Output the (X, Y) coordinate of the center of the cell containing the given text.  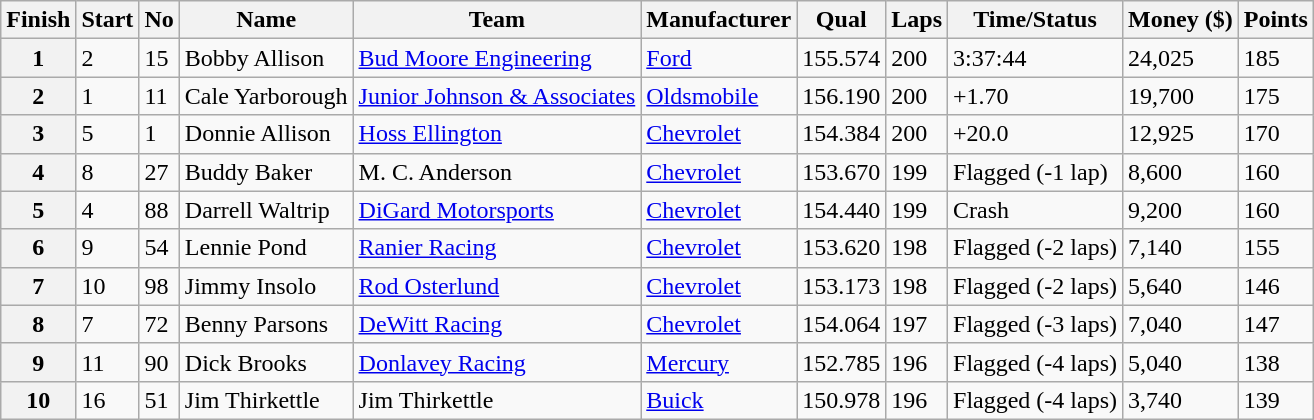
Cale Yarborough (266, 96)
147 (1276, 324)
Donlavey Racing (497, 362)
Qual (842, 20)
Time/Status (1036, 20)
Dick Brooks (266, 362)
16 (108, 400)
154.384 (842, 134)
185 (1276, 58)
Ford (719, 58)
156.190 (842, 96)
Lennie Pond (266, 248)
Darrell Waltrip (266, 210)
153.670 (842, 172)
155 (1276, 248)
154.440 (842, 210)
Jimmy Insolo (266, 286)
Donnie Allison (266, 134)
Flagged (-1 lap) (1036, 172)
12,925 (1181, 134)
+20.0 (1036, 134)
9,200 (1181, 210)
+1.70 (1036, 96)
19,700 (1181, 96)
3:37:44 (1036, 58)
153.620 (842, 248)
Rod Osterlund (497, 286)
5,040 (1181, 362)
88 (159, 210)
Buick (719, 400)
Mercury (719, 362)
54 (159, 248)
175 (1276, 96)
DiGard Motorsports (497, 210)
51 (159, 400)
Manufacturer (719, 20)
Flagged (-3 laps) (1036, 324)
138 (1276, 362)
90 (159, 362)
3 (38, 134)
98 (159, 286)
Oldsmobile (719, 96)
6 (38, 248)
5,640 (1181, 286)
Money ($) (1181, 20)
Crash (1036, 210)
Benny Parsons (266, 324)
Start (108, 20)
Bud Moore Engineering (497, 58)
15 (159, 58)
3,740 (1181, 400)
154.064 (842, 324)
Buddy Baker (266, 172)
Name (266, 20)
170 (1276, 134)
Hoss Ellington (497, 134)
197 (917, 324)
DeWitt Racing (497, 324)
72 (159, 324)
155.574 (842, 58)
Junior Johnson & Associates (497, 96)
Laps (917, 20)
No (159, 20)
Team (497, 20)
139 (1276, 400)
Bobby Allison (266, 58)
24,025 (1181, 58)
7,040 (1181, 324)
152.785 (842, 362)
27 (159, 172)
7,140 (1181, 248)
Points (1276, 20)
153.173 (842, 286)
146 (1276, 286)
150.978 (842, 400)
8,600 (1181, 172)
Ranier Racing (497, 248)
M. C. Anderson (497, 172)
Finish (38, 20)
